Determine the (x, y) coordinate at the center of the cell enclosing the given text.  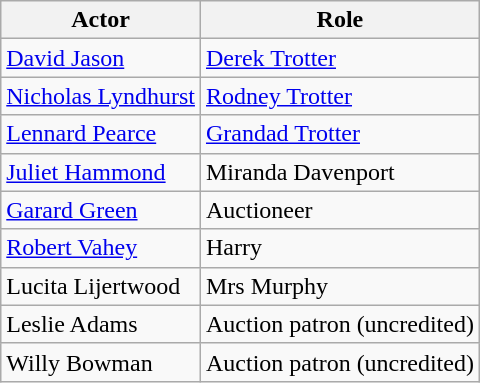
Derek Trotter (340, 58)
Rodney Trotter (340, 96)
David Jason (101, 58)
Robert Vahey (101, 248)
Miranda Davenport (340, 172)
Mrs Murphy (340, 286)
Nicholas Lyndhurst (101, 96)
Auctioneer (340, 210)
Willy Bowman (101, 362)
Juliet Hammond (101, 172)
Grandad Trotter (340, 134)
Actor (101, 20)
Leslie Adams (101, 324)
Harry (340, 248)
Lennard Pearce (101, 134)
Lucita Lijertwood (101, 286)
Garard Green (101, 210)
Role (340, 20)
